Determine the (X, Y) coordinate at the center of the cell enclosing the given text.  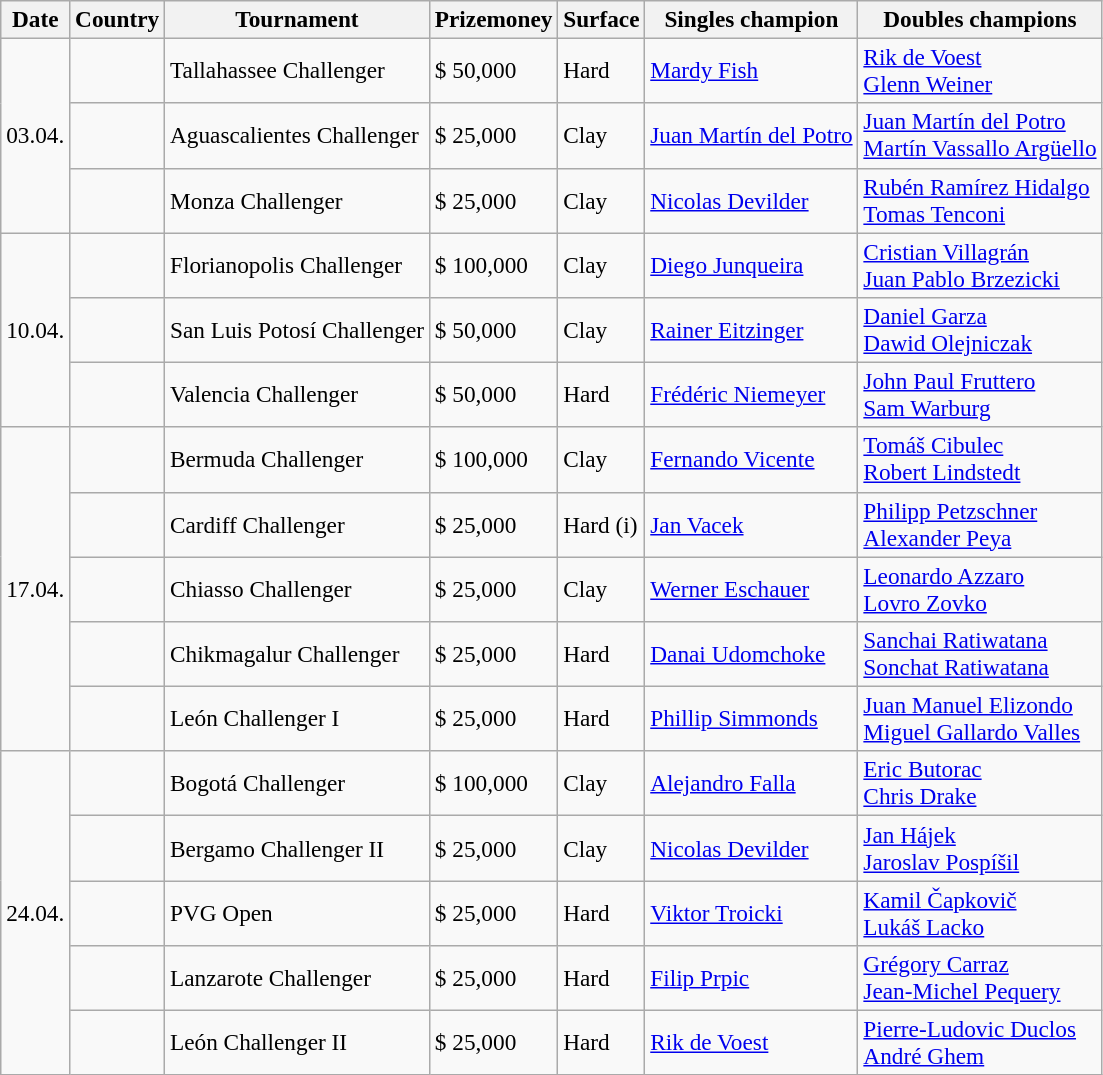
03.04. (36, 135)
Daniel Garza Dawid Olejniczak (980, 330)
Rik de Voest Glenn Weiner (980, 70)
Rainer Eitzinger (752, 330)
San Luis Potosí Challenger (298, 330)
Valencia Challenger (298, 394)
Jan Hájek Jaroslav Pospíšil (980, 848)
Eric Butorac Chris Drake (980, 784)
Bermuda Challenger (298, 460)
Rubén Ramírez Hidalgo Tomas Tenconi (980, 200)
Frédéric Niemeyer (752, 394)
Viktor Troicki (752, 912)
Leonardo Azzaro Lovro Zovko (980, 588)
Juan Martín del Potro (752, 136)
Werner Eschauer (752, 588)
10.04. (36, 329)
Tomáš Cibulec Robert Lindstedt (980, 460)
Florianopolis Challenger (298, 264)
Aguascalientes Challenger (298, 136)
Bogotá Challenger (298, 784)
Tournament (298, 19)
Surface (602, 19)
Mardy Fish (752, 70)
Phillip Simmonds (752, 718)
Danai Udomchoke (752, 654)
Lanzarote Challenger (298, 978)
Tallahassee Challenger (298, 70)
Filip Prpic (752, 978)
Rik de Voest (752, 1042)
Grégory Carraz Jean-Michel Pequery (980, 978)
Chiasso Challenger (298, 588)
Bergamo Challenger II (298, 848)
Juan Manuel Elizondo Miguel Gallardo Valles (980, 718)
Doubles champions (980, 19)
Date (36, 19)
24.04. (36, 913)
17.04. (36, 589)
Diego Junqueira (752, 264)
Singles champion (752, 19)
León Challenger II (298, 1042)
Juan Martín del Potro Martín Vassallo Argüello (980, 136)
Philipp Petzschner Alexander Peya (980, 524)
Hard (i) (602, 524)
PVG Open (298, 912)
Kamil Čapkovič Lukáš Lacko (980, 912)
Prizemoney (493, 19)
Monza Challenger (298, 200)
Pierre-Ludovic Duclos André Ghem (980, 1042)
Chikmagalur Challenger (298, 654)
Alejandro Falla (752, 784)
Fernando Vicente (752, 460)
Cristian Villagrán Juan Pablo Brzezicki (980, 264)
John Paul Fruttero Sam Warburg (980, 394)
Cardiff Challenger (298, 524)
León Challenger I (298, 718)
Jan Vacek (752, 524)
Country (118, 19)
Sanchai Ratiwatana Sonchat Ratiwatana (980, 654)
